Scan for the cell matching the given text and deliver its [X, Y] coordinate at center. 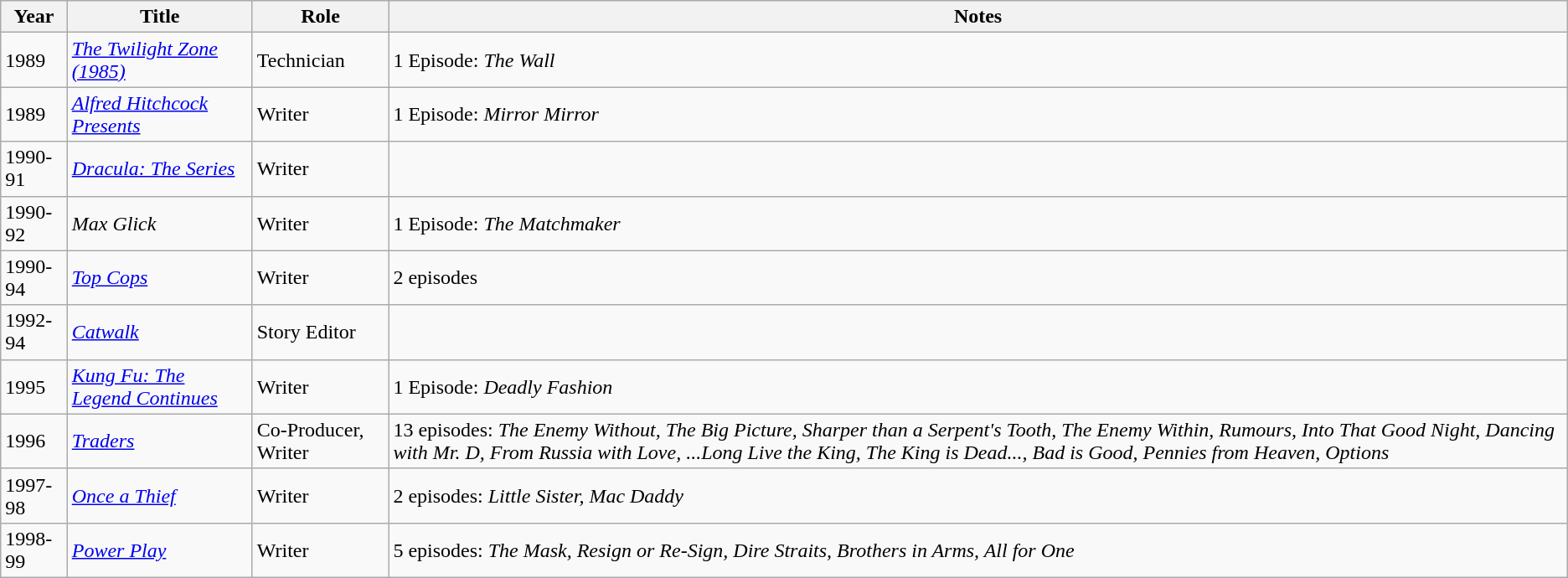
1992-94 [34, 332]
Story Editor [320, 332]
Technician [320, 60]
Title [159, 17]
5 episodes: The Mask, Resign or Re-Sign, Dire Straits, Brothers in Arms, All for One [978, 550]
1990-91 [34, 169]
1997-98 [34, 496]
Power Play [159, 550]
Year [34, 17]
Catwalk [159, 332]
Co-Producer, Writer [320, 441]
1 Episode: The Matchmaker [978, 223]
1 Episode: The Wall [978, 60]
1990-94 [34, 278]
1996 [34, 441]
The Twilight Zone (1985) [159, 60]
1 Episode: Mirror Mirror [978, 114]
Kung Fu: The Legend Continues [159, 387]
Dracula: The Series [159, 169]
2 episodes: Little Sister, Mac Daddy [978, 496]
Alfred Hitchcock Presents [159, 114]
Once a Thief [159, 496]
1998-99 [34, 550]
Top Cops [159, 278]
1990-92 [34, 223]
Role [320, 17]
Notes [978, 17]
Max Glick [159, 223]
2 episodes [978, 278]
Traders [159, 441]
1995 [34, 387]
1 Episode: Deadly Fashion [978, 387]
